Locate the cell with the specified text and output its [x, y] center coordinate. 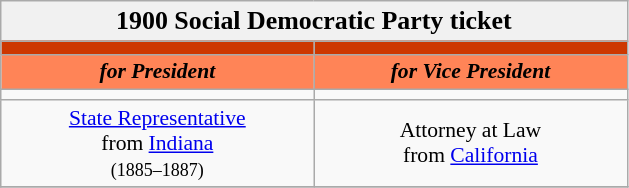
State Representativefrom Indiana(1885–1887) [158, 144]
for President [158, 72]
for Vice President [470, 72]
Attorney at Lawfrom California [470, 144]
1900 Social Democratic Party ticket [314, 21]
